Extract the [X, Y] coordinate from the center of the cell holding the provided text.  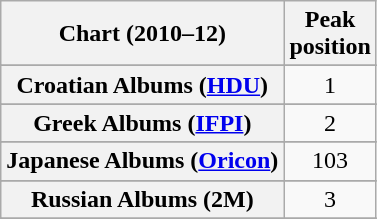
Greek Albums (IFPI) [142, 123]
3 [330, 199]
Chart (2010–12) [142, 34]
Japanese Albums (Oricon) [142, 161]
Peakposition [330, 34]
Croatian Albums (HDU) [142, 85]
103 [330, 161]
Russian Albums (2M) [142, 199]
2 [330, 123]
1 [330, 85]
